Return (x, y) of the center of cell containing provided text 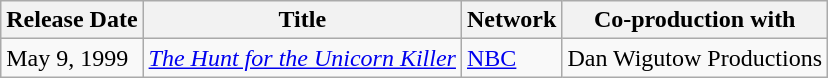
Network (511, 20)
Co-production with (695, 20)
Title (302, 20)
The Hunt for the Unicorn Killer (302, 58)
Release Date (72, 20)
May 9, 1999 (72, 58)
Dan Wigutow Productions (695, 58)
NBC (511, 58)
